Pinpoint the cell where the given text exists, returning its (x, y) midpoint coordinate. 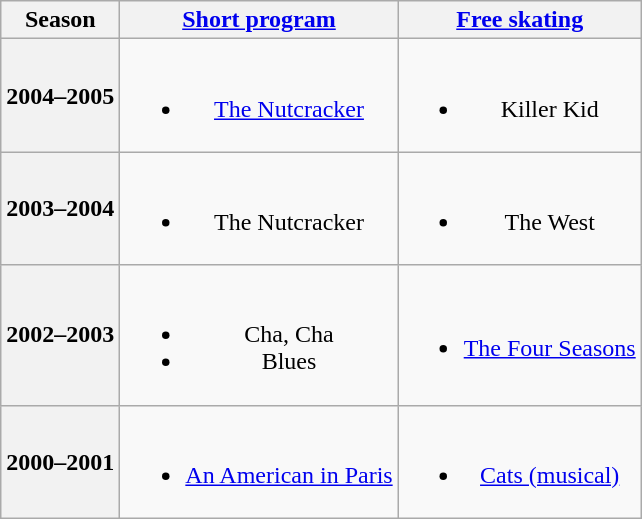
An American in Paris (259, 462)
2004–2005 (60, 96)
The West (520, 208)
Season (60, 20)
The Four Seasons (520, 335)
2000–2001 (60, 462)
Free skating (520, 20)
Cats (musical) (520, 462)
2002–2003 (60, 335)
Cha, ChaBlues (259, 335)
2003–2004 (60, 208)
Killer Kid (520, 96)
Short program (259, 20)
